Capture the cell that displays the provided text and extract its [X, Y] central coordinate. 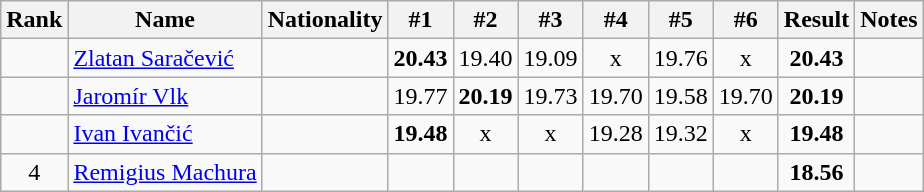
19.58 [680, 96]
Name [165, 20]
Notes [889, 20]
Nationality [325, 20]
19.77 [420, 96]
Jaromír Vlk [165, 96]
#2 [486, 20]
19.73 [550, 96]
#6 [746, 20]
#5 [680, 20]
19.40 [486, 58]
#3 [550, 20]
Remigius Machura [165, 172]
Rank [34, 20]
4 [34, 172]
Ivan Ivančić [165, 134]
#4 [616, 20]
19.32 [680, 134]
18.56 [816, 172]
Zlatan Saračević [165, 58]
19.76 [680, 58]
#1 [420, 20]
19.28 [616, 134]
19.09 [550, 58]
Result [816, 20]
